Scan for the cell matching the given text and deliver its [x, y] coordinate at center. 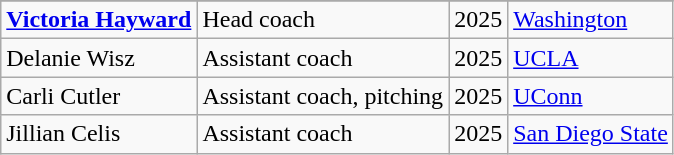
Assistant coach, pitching [323, 96]
Victoria Hayward [99, 20]
San Diego State [591, 134]
Washington [591, 20]
UCLA [591, 58]
Jillian Celis [99, 134]
Delanie Wisz [99, 58]
Head coach [323, 20]
Carli Cutler [99, 96]
UConn [591, 96]
